Extract the (x, y) coordinate from the center of the cell holding the provided text.  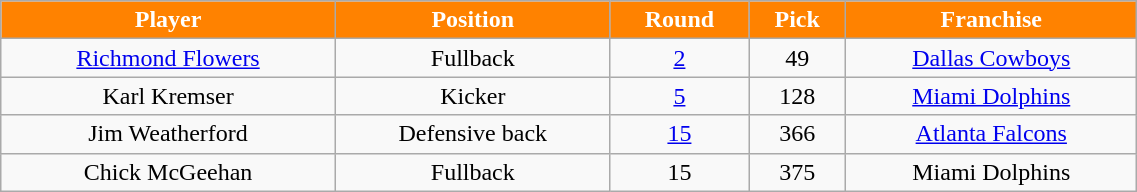
Karl Kremser (168, 96)
Atlanta Falcons (992, 134)
Jim Weatherford (168, 134)
128 (798, 96)
Franchise (992, 20)
Position (472, 20)
Kicker (472, 96)
5 (679, 96)
366 (798, 134)
Pick (798, 20)
2 (679, 58)
Chick McGeehan (168, 172)
Defensive back (472, 134)
375 (798, 172)
Dallas Cowboys (992, 58)
49 (798, 58)
Round (679, 20)
Player (168, 20)
Richmond Flowers (168, 58)
